Scan for the cell matching the given text and deliver its [x, y] coordinate at center. 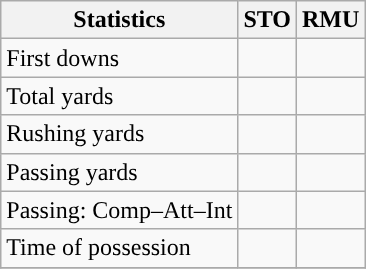
First downs [120, 58]
STO [268, 20]
RMU [331, 20]
Passing: Comp–Att–Int [120, 210]
Statistics [120, 20]
Rushing yards [120, 134]
Passing yards [120, 172]
Total yards [120, 96]
Time of possession [120, 248]
